Extract the (X, Y) coordinate from the center of the cell holding the provided text.  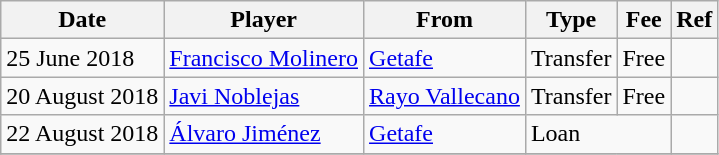
Player (264, 20)
Date (82, 20)
Javi Noblejas (264, 96)
Fee (644, 20)
From (445, 20)
Ref (694, 20)
25 June 2018 (82, 58)
Type (571, 20)
Loan (598, 134)
Álvaro Jiménez (264, 134)
Rayo Vallecano (445, 96)
20 August 2018 (82, 96)
22 August 2018 (82, 134)
Francisco Molinero (264, 58)
